From the cell containing the given text, extract its center point as [X, Y] coordinate. 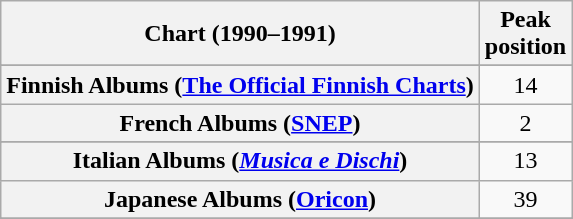
2 [525, 123]
Finnish Albums (The Official Finnish Charts) [240, 85]
13 [525, 161]
Italian Albums (Musica e Dischi) [240, 161]
39 [525, 199]
French Albums (SNEP) [240, 123]
Peakposition [525, 34]
Japanese Albums (Oricon) [240, 199]
Chart (1990–1991) [240, 34]
14 [525, 85]
